Detect which cell encompasses the target text, then output its (x, y) center coordinate. 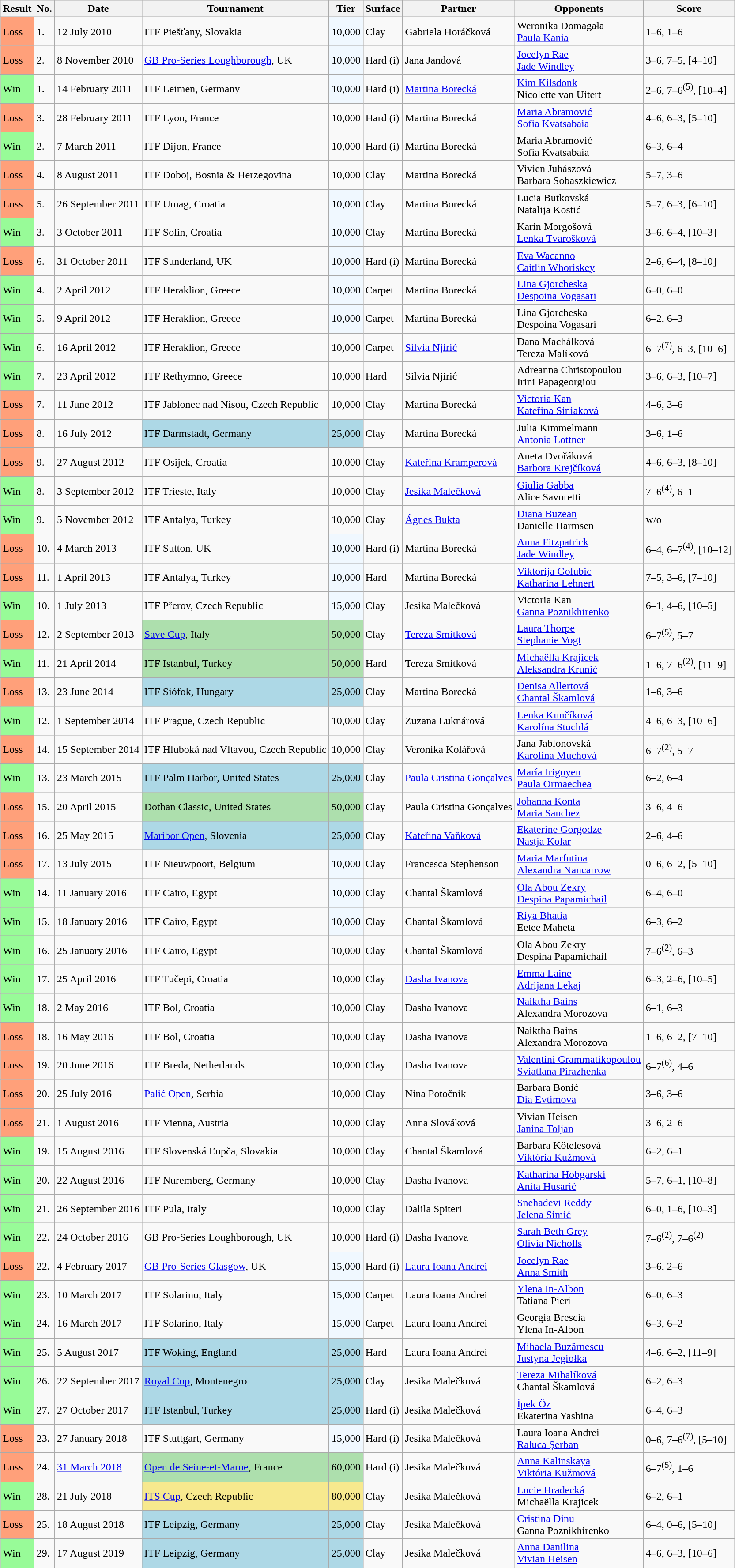
25 May 2015 (98, 836)
Vivian Heisen Janina Toljan (579, 1123)
Riya Bhatia Eetee Maheta (579, 921)
16 March 2017 (98, 1324)
GB Pro-Series Glasgow, UK (235, 1266)
21 April 2014 (98, 663)
31 March 2018 (98, 1467)
Victoria Kan Ganna Poznikhirenko (579, 605)
11 January 2016 (98, 893)
ITF Breda, Netherlands (235, 1065)
Jana Jablonovská Karolína Muchová (579, 749)
1 April 2013 (98, 577)
6–3, 6–4 (689, 147)
18 August 2018 (98, 1524)
7–6(2), 7–6(2) (689, 1237)
Ylena In-Albon Tatiana Pieri (579, 1295)
4–6, 3–6 (689, 405)
23 April 2012 (98, 376)
27 October 2017 (98, 1410)
Surface (383, 9)
20 June 2016 (98, 1065)
6–7(5), 1–6 (689, 1467)
25 April 2016 (98, 979)
27. (44, 1410)
8 November 2010 (98, 60)
4–6, 6–3, [8–10] (689, 463)
Dana Machálková Tereza Malíková (579, 347)
24 October 2016 (98, 1237)
ITF Darmstadt, Germany (235, 433)
6–7(6), 4–6 (689, 1065)
29. (44, 1553)
Maria Marfutina Alexandra Nancarrow (579, 864)
ITF Hluboká nad Vltavou, Czech Republic (235, 749)
Cristina Dinu Ganna Poznikhirenko (579, 1524)
Julia Kimmelmann Antonia Lottner (579, 433)
ITF Palm Harbor, United States (235, 778)
w/o (689, 520)
3–6, 3–6 (689, 1094)
Partner (459, 9)
Nina Potočnik (459, 1094)
ITF Trieste, Italy (235, 491)
Laura Ioana Andrei Raluca Șerban (579, 1439)
ITF Piešťany, Slovakia (235, 32)
Barbara Bonić Dia Evtimova (579, 1094)
Anna Fitzpatrick Jade Windley (579, 548)
Jocelyn Rae Anna Smith (579, 1266)
26 September 2016 (98, 1208)
1–6, 1–6 (689, 32)
1–6, 7–6(2), [11–9] (689, 663)
ITF Woking, England (235, 1352)
9 April 2012 (98, 319)
Tier (346, 9)
Kateřina Vaňková (459, 836)
Lucie Hradecká Michaëlla Krajicek (579, 1496)
ITF Umag, Croatia (235, 204)
3–6, 6–3, [10–7] (689, 376)
Gabriela Horáčková (459, 32)
Score (689, 9)
Giulia Gabba Alice Savoretti (579, 491)
Anna Kalinskaya Viktória Kužmová (579, 1467)
ITF Rethymno, Greece (235, 376)
7–6(2), 6–3 (689, 951)
ITF Nuremberg, Germany (235, 1180)
4–6, 6–2, [11–9] (689, 1352)
ITS Cup, Czech Republic (235, 1496)
5 August 2017 (98, 1352)
2–6, 7–6(5), [10–4] (689, 89)
Royal Cup, Montenegro (235, 1381)
Snehadevi Reddy Jelena Simić (579, 1208)
4 February 2017 (98, 1266)
Sarah Beth Grey Olivia Nicholls (579, 1237)
ITF Tučepi, Croatia (235, 979)
2 May 2016 (98, 1008)
Zuzana Luknárová (459, 720)
ITF Nieuwpoort, Belgium (235, 864)
0–6, 6–2, [5–10] (689, 864)
1–6, 3–6 (689, 692)
25 January 2016 (98, 951)
11 June 2012 (98, 405)
Opponents (579, 9)
ITF Osijek, Croatia (235, 463)
ITF Solin, Croatia (235, 232)
Georgia Brescia Ylena In-Albon (579, 1324)
6–3, 2–6, [10–5] (689, 979)
Result (17, 9)
ITF Lyon, France (235, 117)
6–4, 6–3 (689, 1410)
16 May 2016 (98, 1036)
Ágnes Bukta (459, 520)
Jana Jandová (459, 60)
20 April 2015 (98, 807)
13 July 2015 (98, 864)
3 September 2012 (98, 491)
Vivien Juhászová Barbara Sobaszkiewicz (579, 175)
Laura Thorpe Stephanie Vogt (579, 635)
Lenka Kunčíková Karolína Stuchlá (579, 720)
28 February 2011 (98, 117)
6–7(7), 6–3, [10–6] (689, 347)
5–7, 6–1, [10–8] (689, 1180)
Kim Kilsdonk Nicolette van Uitert (579, 89)
26 September 2011 (98, 204)
15 September 2014 (98, 749)
6–7(5), 5–7 (689, 635)
María Irigoyen Paula Ormaechea (579, 778)
Tereza Mihalíková Chantal Škamlová (579, 1381)
ITF Pula, Italy (235, 1208)
80,000 (346, 1496)
Mihaela Buzărnescu Justyna Jegiołka (579, 1352)
ITF Stuttgart, Germany (235, 1439)
2–6, 4–6 (689, 836)
ITF Leimen, Germany (235, 89)
3–6, 6–4, [10–3] (689, 232)
ITF Vienna, Austria (235, 1123)
ITF Siófok, Hungary (235, 692)
Palić Open, Serbia (235, 1094)
22 September 2017 (98, 1381)
6–4, 6–0 (689, 893)
1 July 2013 (98, 605)
Adreanna Christopoulou Irini Papageorgiou (579, 376)
Viktorija Golubic Katharina Lehnert (579, 577)
Date (98, 9)
3–6, 7–5, [4–10] (689, 60)
60,000 (346, 1467)
Eva Wacanno Caitlin Whoriskey (579, 261)
6–0, 1–6, [10–3] (689, 1208)
2 September 2013 (98, 635)
Johanna Konta Maria Sanchez (579, 807)
1–6, 6–2, [7–10] (689, 1036)
2 April 2012 (98, 290)
Dalila Spiteri (459, 1208)
26. (44, 1381)
16 July 2012 (98, 433)
Lucia Butkovská Natalija Kostić (579, 204)
Maribor Open, Slovenia (235, 836)
5 November 2012 (98, 520)
İpek Öz Ekaterina Yashina (579, 1410)
7–6(4), 6–1 (689, 491)
Barbara Kötelesová Viktória Kužmová (579, 1151)
Jocelyn Rae Jade Windley (579, 60)
Anna Danilina Vivian Heisen (579, 1553)
23 June 2014 (98, 692)
No. (44, 9)
6–1, 4–6, [10–5] (689, 605)
15 August 2016 (98, 1151)
6–2, 6–4 (689, 778)
14 February 2011 (98, 89)
7–5, 3–6, [7–10] (689, 577)
12 July 2010 (98, 32)
Kateřina Kramperová (459, 463)
16 April 2012 (98, 347)
ITF Sutton, UK (235, 548)
3–6, 4–6 (689, 807)
Emma Laine Adrijana Lekaj (579, 979)
ITF Jablonec nad Nisou, Czech Republic (235, 405)
6–0, 6–0 (689, 290)
ITF Přerov, Czech Republic (235, 605)
Save Cup, Italy (235, 635)
2–6, 6–4, [8–10] (689, 261)
Veronika Kolářová (459, 749)
8 August 2011 (98, 175)
1 August 2016 (98, 1123)
4–6, 6–3, [5–10] (689, 117)
5–7, 3–6 (689, 175)
10 March 2017 (98, 1295)
27 January 2018 (98, 1439)
22 August 2016 (98, 1180)
1 September 2014 (98, 720)
ITF Sunderland, UK (235, 261)
Katharina Hobgarski Anita Husarić (579, 1180)
6–7(2), 5–7 (689, 749)
31 October 2011 (98, 261)
Francesca Stephenson (459, 864)
5–7, 6–3, [6–10] (689, 204)
3–6, 1–6 (689, 433)
Anna Slováková (459, 1123)
28. (44, 1496)
18 January 2016 (98, 921)
Ekaterine Gorgodze Nastja Kolar (579, 836)
ITF Doboj, Bosnia & Herzegovina (235, 175)
Dothan Classic, United States (235, 807)
3 October 2011 (98, 232)
Michaëlla Krajicek Aleksandra Krunić (579, 663)
27 August 2012 (98, 463)
4 March 2013 (98, 548)
25 July 2016 (98, 1094)
ITF Prague, Czech Republic (235, 720)
Diana Buzean Daniëlle Harmsen (579, 520)
7 March 2011 (98, 147)
21 July 2018 (98, 1496)
6–4, 6–7(4), [10–12] (689, 548)
Valentini Grammatikopoulou Sviatlana Pirazhenka (579, 1065)
ITF Dijon, France (235, 147)
Victoria Kan Kateřina Siniaková (579, 405)
0–6, 7–6(7), [5–10] (689, 1439)
6–4, 0–6, [5–10] (689, 1524)
Open de Seine-et-Marne, France (235, 1467)
ITF Slovenská Ľupča, Slovakia (235, 1151)
Tournament (235, 9)
Denisa Allertová Chantal Škamlová (579, 692)
Karin Morgošová Lenka Tvarošková (579, 232)
23 March 2015 (98, 778)
Weronika Domagała Paula Kania (579, 32)
Aneta Dvořáková Barbora Krejčíková (579, 463)
17 August 2019 (98, 1553)
6–1, 6–3 (689, 1008)
6–0, 6–3 (689, 1295)
